From the cell containing the given text, extract its center point as [X, Y] coordinate. 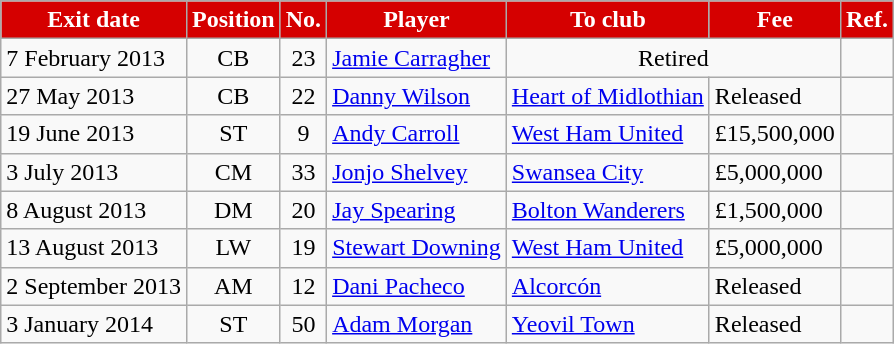
Swansea City [608, 172]
13 August 2013 [94, 248]
3 January 2014 [94, 324]
Heart of Midlothian [608, 96]
2 September 2013 [94, 286]
Adam Morgan [417, 324]
Alcorcón [608, 286]
£15,500,000 [774, 134]
Exit date [94, 20]
Bolton Wanderers [608, 210]
DM [233, 210]
CM [233, 172]
Fee [774, 20]
Yeovil Town [608, 324]
23 [303, 58]
Dani Pacheco [417, 286]
3 July 2013 [94, 172]
Danny Wilson [417, 96]
LW [233, 248]
Jay Spearing [417, 210]
Jonjo Shelvey [417, 172]
Stewart Downing [417, 248]
£1,500,000 [774, 210]
Andy Carroll [417, 134]
9 [303, 134]
20 [303, 210]
19 [303, 248]
19 June 2013 [94, 134]
7 February 2013 [94, 58]
Retired [673, 58]
12 [303, 286]
50 [303, 324]
Ref. [866, 20]
27 May 2013 [94, 96]
Jamie Carragher [417, 58]
AM [233, 286]
Player [417, 20]
No. [303, 20]
33 [303, 172]
To club [608, 20]
8 August 2013 [94, 210]
22 [303, 96]
Position [233, 20]
